Scan for the cell matching the given text and deliver its (X, Y) coordinate at center. 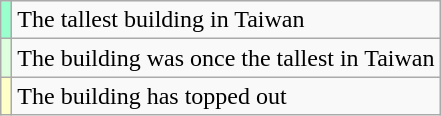
The tallest building in Taiwan (226, 20)
The building has topped out (226, 96)
The building was once the tallest in Taiwan (226, 58)
